Return [X, Y] of the center of cell containing provided text 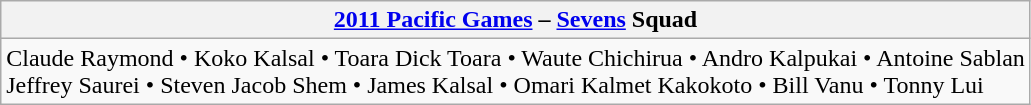
2011 Pacific Games – Sevens Squad [516, 20]
